Detect which cell encompasses the target text, then output its (x, y) center coordinate. 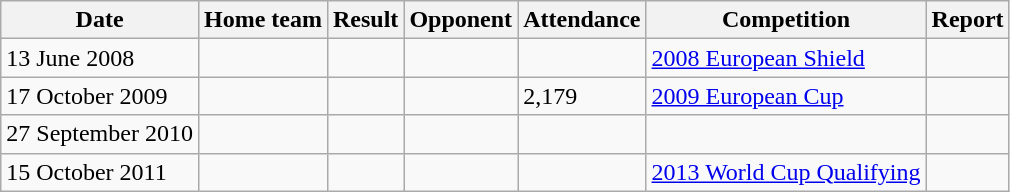
Attendance (582, 20)
27 September 2010 (100, 134)
Opponent (461, 20)
Home team (262, 20)
Date (100, 20)
17 October 2009 (100, 96)
2008 European Shield (786, 58)
Competition (786, 20)
13 June 2008 (100, 58)
2013 World Cup Qualifying (786, 172)
2009 European Cup (786, 96)
Report (968, 20)
Result (365, 20)
2,179 (582, 96)
15 October 2011 (100, 172)
